Identify which cell holds the provided text, then report its [X, Y] central coordinate. 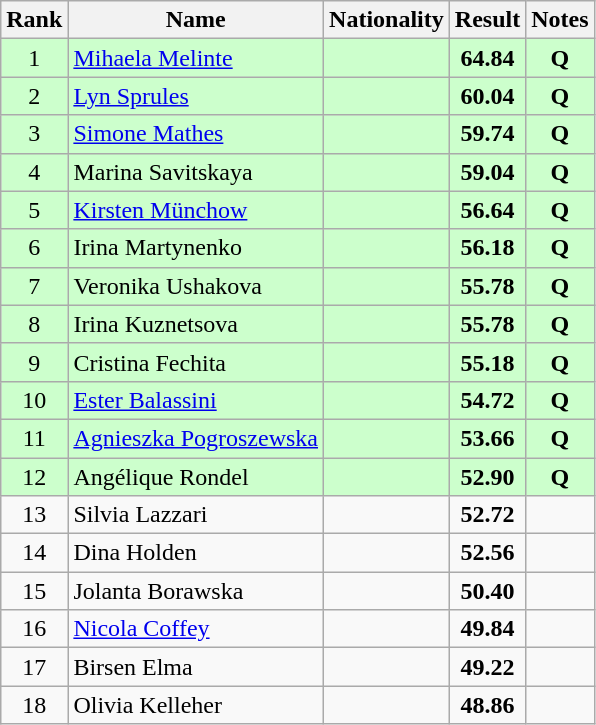
6 [34, 248]
Nationality [387, 20]
59.04 [487, 172]
53.66 [487, 438]
Silvia Lazzari [196, 515]
52.56 [487, 553]
Marina Savitskaya [196, 172]
5 [34, 210]
Irina Martynenko [196, 248]
12 [34, 477]
Simone Mathes [196, 134]
Agnieszka Pogroszewska [196, 438]
10 [34, 400]
Rank [34, 20]
55.18 [487, 362]
59.74 [487, 134]
15 [34, 591]
54.72 [487, 400]
60.04 [487, 96]
Jolanta Borawska [196, 591]
56.18 [487, 248]
49.84 [487, 629]
18 [34, 705]
17 [34, 667]
Irina Kuznetsova [196, 324]
Result [487, 20]
52.90 [487, 477]
2 [34, 96]
Notes [560, 20]
11 [34, 438]
Lyn Sprules [196, 96]
14 [34, 553]
56.64 [487, 210]
16 [34, 629]
7 [34, 286]
13 [34, 515]
50.40 [487, 591]
3 [34, 134]
52.72 [487, 515]
1 [34, 58]
48.86 [487, 705]
Name [196, 20]
Dina Holden [196, 553]
Cristina Fechita [196, 362]
Ester Balassini [196, 400]
Nicola Coffey [196, 629]
49.22 [487, 667]
64.84 [487, 58]
Angélique Rondel [196, 477]
Kirsten Münchow [196, 210]
8 [34, 324]
4 [34, 172]
Veronika Ushakova [196, 286]
Birsen Elma [196, 667]
9 [34, 362]
Olivia Kelleher [196, 705]
Mihaela Melinte [196, 58]
